Search for the cell housing the specified text and yield its (X, Y) center coordinate. 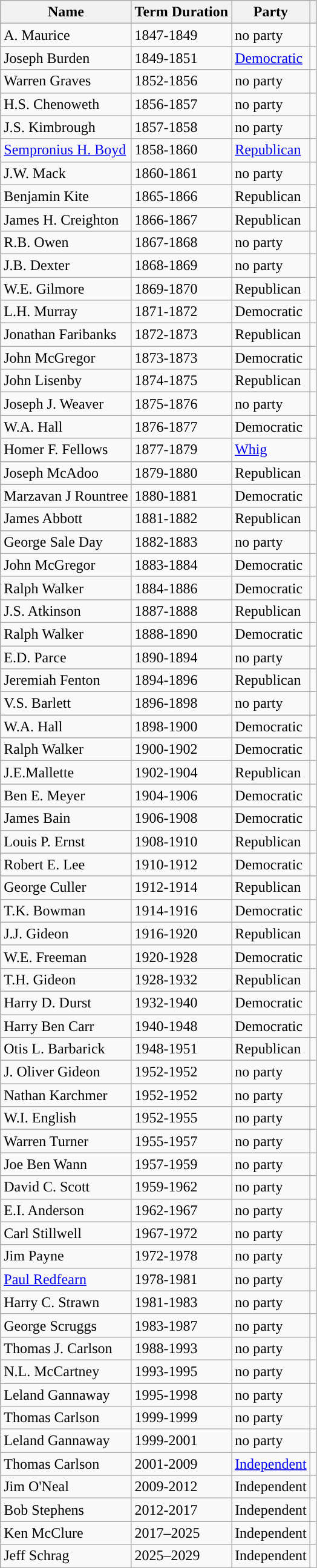
1869-1870 (181, 289)
1890-1894 (181, 657)
1896-1898 (181, 703)
Jeff Schrag (66, 1556)
Party (271, 12)
1871-1872 (181, 312)
J.S. Atkinson (66, 611)
1867-1868 (181, 242)
1914-1916 (181, 911)
1972-1978 (181, 1256)
1873-1873 (181, 358)
Sempronius H. Boyd (66, 150)
J.E.Mallette (66, 772)
1967-1972 (181, 1233)
1928-1932 (181, 980)
George Scruggs (66, 1325)
1959-1962 (181, 1187)
W.E. Gilmore (66, 289)
2017–2025 (181, 1533)
1920-1928 (181, 957)
1868-1869 (181, 265)
Homer F. Fellows (66, 450)
1916-1920 (181, 934)
1955-1957 (181, 1141)
Marzavan J Rountree (66, 496)
Jonathan Faribanks (66, 335)
James Abbott (66, 519)
1906-1908 (181, 819)
1952-1955 (181, 1118)
Ben E. Meyer (66, 796)
N.L. McCartney (66, 1371)
Nathan Karchmer (66, 1095)
Carl Stillwell (66, 1233)
1894-1896 (181, 680)
1866-1867 (181, 219)
Joseph McAdoo (66, 473)
1900-1902 (181, 749)
John Lisenby (66, 381)
A. Maurice (66, 35)
1948-1951 (181, 1049)
1904-1906 (181, 796)
1908-1910 (181, 842)
W.E. Freeman (66, 957)
2025–2029 (181, 1556)
W.I. English (66, 1118)
Joseph Burden (66, 58)
T.K. Bowman (66, 911)
Robert E. Lee (66, 865)
1847-1849 (181, 35)
1860-1861 (181, 173)
H.S. Chenoweth (66, 104)
Harry C. Strawn (66, 1302)
Harry Ben Carr (66, 1026)
J.S. Kimbrough (66, 127)
E.D. Parce (66, 657)
1876-1877 (181, 427)
1877-1879 (181, 450)
David C. Scott (66, 1187)
Ken McClure (66, 1533)
1995-1998 (181, 1394)
1902-1904 (181, 772)
1957-1959 (181, 1164)
1879-1880 (181, 473)
1865-1866 (181, 196)
1932-1940 (181, 1003)
1881-1882 (181, 519)
Term Duration (181, 12)
1988-1993 (181, 1348)
2012-2017 (181, 1510)
Whig (271, 450)
1849-1851 (181, 58)
1993-1995 (181, 1371)
Louis P. Ernst (66, 842)
1912-1914 (181, 888)
1999-2001 (181, 1441)
T.H. Gideon (66, 980)
Warren Turner (66, 1141)
1858-1860 (181, 150)
1888-1890 (181, 634)
Jeremiah Fenton (66, 680)
Benjamin Kite (66, 196)
R.B. Owen (66, 242)
1898-1900 (181, 726)
1981-1983 (181, 1302)
J.B. Dexter (66, 265)
1880-1881 (181, 496)
Warren Graves (66, 81)
V.S. Barlett (66, 703)
Paul Redfearn (66, 1279)
1978-1981 (181, 1279)
E.I. Anderson (66, 1210)
1872-1873 (181, 335)
1874-1875 (181, 381)
J.J. Gideon (66, 934)
Joe Ben Wann (66, 1164)
1940-1948 (181, 1026)
1856-1857 (181, 104)
1983-1987 (181, 1325)
1852-1856 (181, 81)
Jim O'Neal (66, 1487)
James Bain (66, 819)
James H. Creighton (66, 219)
Otis L. Barbarick (66, 1049)
1999-1999 (181, 1418)
1857-1858 (181, 127)
1882-1883 (181, 542)
Harry D. Durst (66, 1003)
1962-1967 (181, 1210)
1887-1888 (181, 611)
Thomas J. Carlson (66, 1348)
George Sale Day (66, 542)
1875-1876 (181, 404)
Name (66, 12)
2009-2012 (181, 1487)
1883-1884 (181, 565)
1910-1912 (181, 865)
George Culler (66, 888)
J. Oliver Gideon (66, 1072)
Jim Payne (66, 1256)
L.H. Murray (66, 312)
2001-2009 (181, 1464)
J.W. Mack (66, 173)
1884-1886 (181, 588)
Joseph J. Weaver (66, 404)
Bob Stephens (66, 1510)
